Scan for the cell matching the given text and deliver its (x, y) coordinate at center. 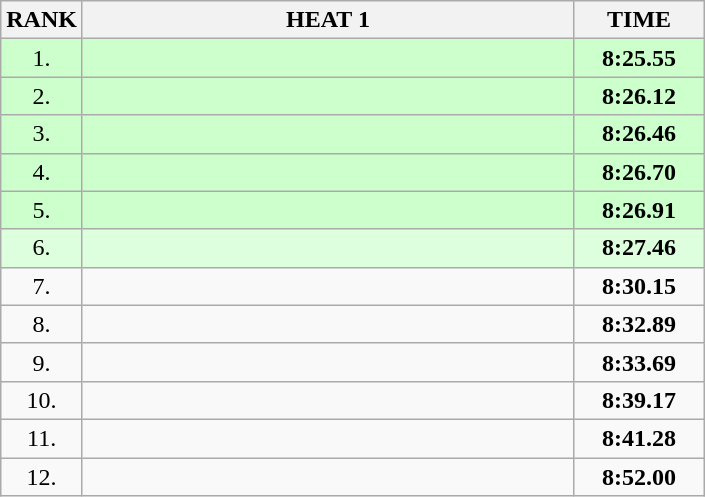
12. (42, 477)
8:26.70 (640, 172)
10. (42, 400)
2. (42, 96)
7. (42, 286)
4. (42, 172)
1. (42, 58)
8:27.46 (640, 248)
TIME (640, 20)
8:33.69 (640, 362)
11. (42, 438)
8:26.12 (640, 96)
8:41.28 (640, 438)
3. (42, 134)
HEAT 1 (328, 20)
8:39.17 (640, 400)
6. (42, 248)
8:25.55 (640, 58)
8:26.46 (640, 134)
8. (42, 324)
9. (42, 362)
5. (42, 210)
8:26.91 (640, 210)
8:32.89 (640, 324)
8:52.00 (640, 477)
8:30.15 (640, 286)
RANK (42, 20)
